Pinpoint the cell where the given text exists, returning its (X, Y) midpoint coordinate. 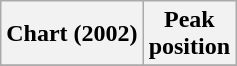
Peakposition (189, 34)
Chart (2002) (72, 34)
